Extract the [X, Y] coordinate from the center of the cell holding the provided text.  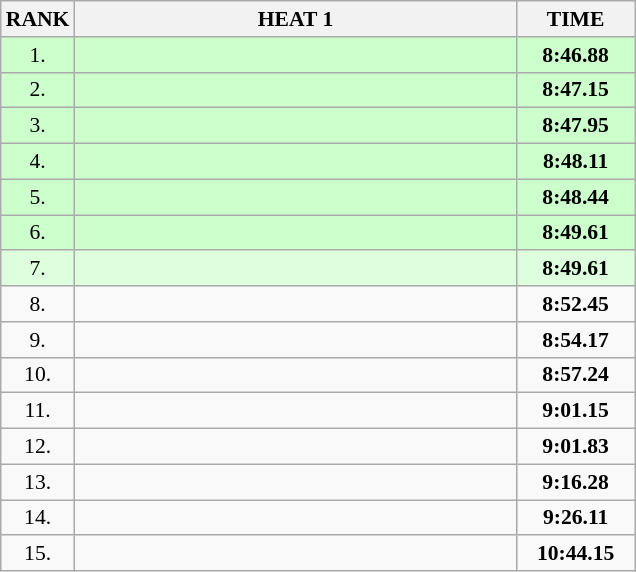
TIME [576, 19]
10:44.15 [576, 554]
8:48.11 [576, 162]
2. [38, 90]
8:54.17 [576, 340]
13. [38, 482]
8:47.15 [576, 90]
9:01.15 [576, 411]
HEAT 1 [295, 19]
RANK [38, 19]
15. [38, 554]
8:52.45 [576, 304]
8:47.95 [576, 126]
8:57.24 [576, 375]
14. [38, 518]
4. [38, 162]
8:48.44 [576, 197]
9:16.28 [576, 482]
9. [38, 340]
3. [38, 126]
11. [38, 411]
9:26.11 [576, 518]
10. [38, 375]
7. [38, 269]
12. [38, 447]
1. [38, 55]
6. [38, 233]
8:46.88 [576, 55]
9:01.83 [576, 447]
5. [38, 197]
8. [38, 304]
